For the text-containing cell, return its midpoint in [x, y] coordinate format. 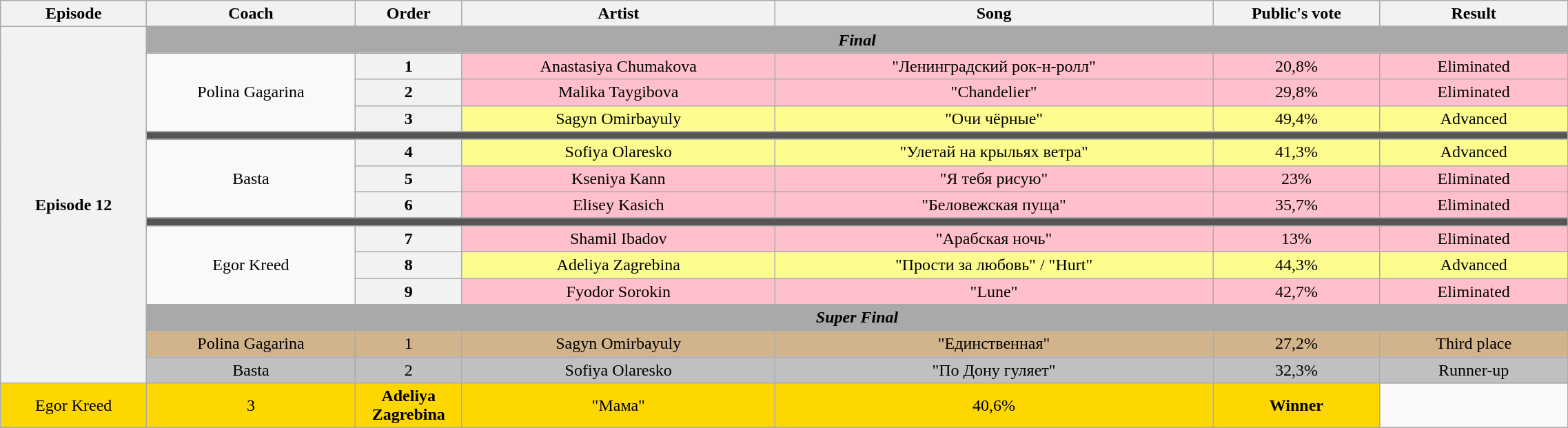
Artist [618, 14]
"Единственная" [994, 344]
Malika Taygibova [618, 92]
"Прости за любовь" / "Hurt" [994, 265]
20,8% [1296, 66]
"По Дону гуляет" [994, 370]
Public's vote [1296, 14]
"Улетай на крыльях ветра" [994, 152]
Final [857, 40]
27,2% [1296, 344]
"Ленинградский рок-н-ролл" [994, 66]
Song [994, 14]
Shamil Ibadov [618, 238]
Elisey Kasich [618, 205]
49,4% [1296, 119]
32,3% [1296, 370]
5 [408, 179]
Runner-up [1474, 370]
35,7% [1296, 205]
"Беловежская пуща" [994, 205]
44,3% [1296, 265]
"Chandelier" [994, 92]
"Я тебя рисую" [994, 179]
Episode 12 [74, 205]
"Мама" [618, 405]
Winner [1296, 405]
42,7% [1296, 292]
40,6% [994, 405]
9 [408, 292]
6 [408, 205]
29,8% [1296, 92]
Episode [74, 14]
41,3% [1296, 152]
8 [408, 265]
Fyodor Sorokin [618, 292]
"Очи чёрные" [994, 119]
23% [1296, 179]
4 [408, 152]
7 [408, 238]
13% [1296, 238]
Result [1474, 14]
Third place [1474, 344]
Super Final [857, 318]
Kseniya Kann [618, 179]
Order [408, 14]
"Lune" [994, 292]
Anastasiya Chumakova [618, 66]
"Арабская ночь" [994, 238]
Coach [251, 14]
